Scan for the cell matching the given text and deliver its (x, y) coordinate at center. 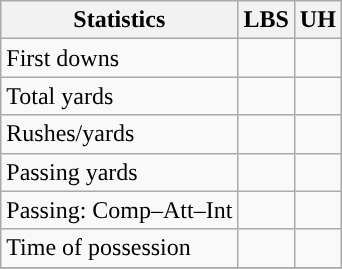
Total yards (120, 96)
Statistics (120, 20)
First downs (120, 58)
UH (318, 20)
Passing yards (120, 172)
Time of possession (120, 248)
LBS (266, 20)
Rushes/yards (120, 134)
Passing: Comp–Att–Int (120, 210)
